Scan for the cell matching the given text and deliver its (X, Y) coordinate at center. 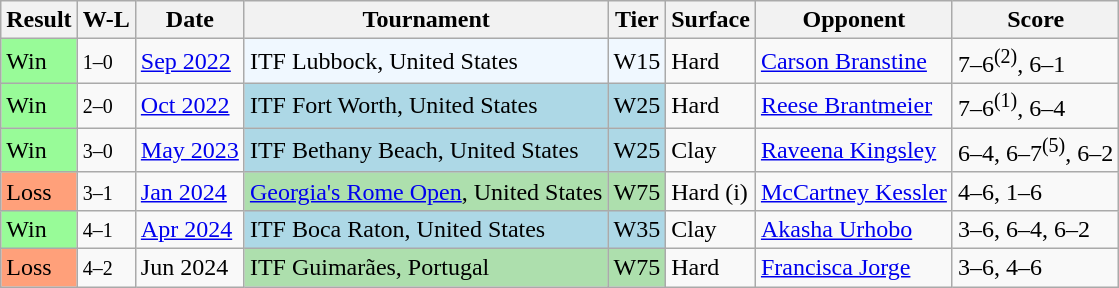
7–6(2), 6–1 (1035, 62)
Jun 2024 (190, 268)
Tier (637, 20)
McCartney Kessler (854, 191)
ITF Fort Worth, United States (426, 106)
4–6, 1–6 (1035, 191)
Francisca Jorge (854, 268)
Oct 2022 (190, 106)
Tournament (426, 20)
3–6, 4–6 (1035, 268)
1–0 (106, 62)
4–2 (106, 268)
Date (190, 20)
Apr 2024 (190, 230)
ITF Guimarães, Portugal (426, 268)
W35 (637, 230)
W-L (106, 20)
Result (39, 20)
2–0 (106, 106)
3–0 (106, 150)
7–6(1), 6–4 (1035, 106)
3–6, 6–4, 6–2 (1035, 230)
ITF Lubbock, United States (426, 62)
4–1 (106, 230)
Akasha Urhobo (854, 230)
Opponent (854, 20)
Surface (711, 20)
Georgia's Rome Open, United States (426, 191)
W15 (637, 62)
Jan 2024 (190, 191)
Carson Branstine (854, 62)
Score (1035, 20)
Raveena Kingsley (854, 150)
3–1 (106, 191)
Reese Brantmeier (854, 106)
ITF Boca Raton, United States (426, 230)
Sep 2022 (190, 62)
Hard (i) (711, 191)
May 2023 (190, 150)
6–4, 6–7(5), 6–2 (1035, 150)
ITF Bethany Beach, United States (426, 150)
